Return the (X, Y) coordinate for the center point of the cell that contains the specified text.  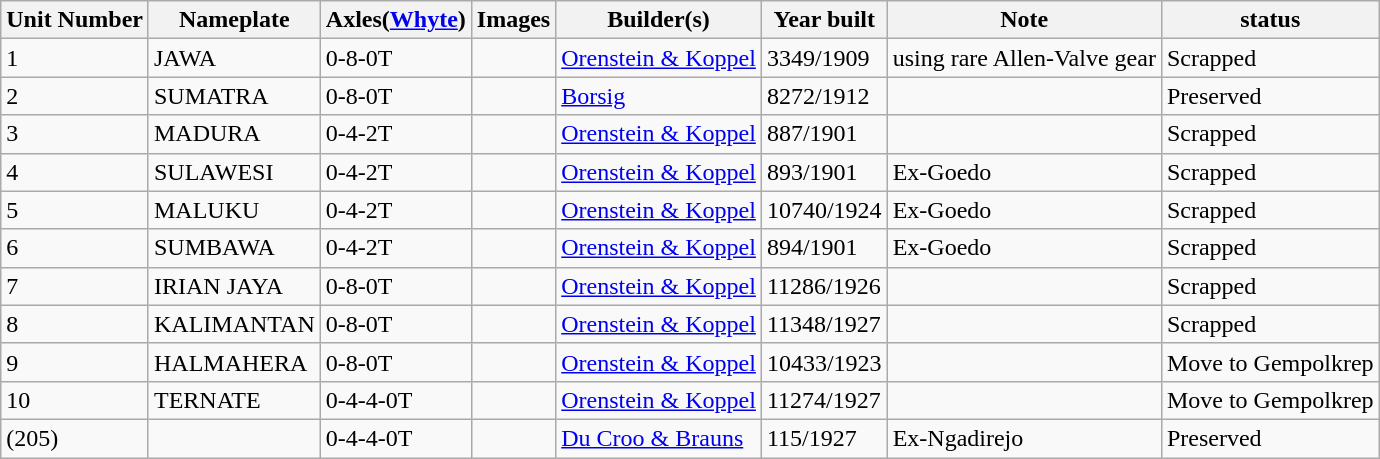
1 (75, 58)
Borsig (659, 96)
7 (75, 286)
894/1901 (824, 248)
status (1270, 20)
MADURA (234, 134)
SUMATRA (234, 96)
10 (75, 400)
Year built (824, 20)
6 (75, 248)
Note (1024, 20)
8 (75, 324)
887/1901 (824, 134)
11286/1926 (824, 286)
SULAWESI (234, 172)
(205) (75, 438)
10433/1923 (824, 362)
4 (75, 172)
Nameplate (234, 20)
3349/1909 (824, 58)
Ex-Ngadirejo (1024, 438)
Unit Number (75, 20)
3 (75, 134)
SUMBAWA (234, 248)
Axles(Whyte) (396, 20)
2 (75, 96)
MALUKU (234, 210)
using rare Allen-Valve gear (1024, 58)
11274/1927 (824, 400)
8272/1912 (824, 96)
893/1901 (824, 172)
JAWA (234, 58)
11348/1927 (824, 324)
5 (75, 210)
TERNATE (234, 400)
Builder(s) (659, 20)
115/1927 (824, 438)
KALIMANTAN (234, 324)
Du Croo & Brauns (659, 438)
Images (513, 20)
9 (75, 362)
HALMAHERA (234, 362)
IRIAN JAYA (234, 286)
10740/1924 (824, 210)
